Detect which cell encompasses the target text, then output its [X, Y] center coordinate. 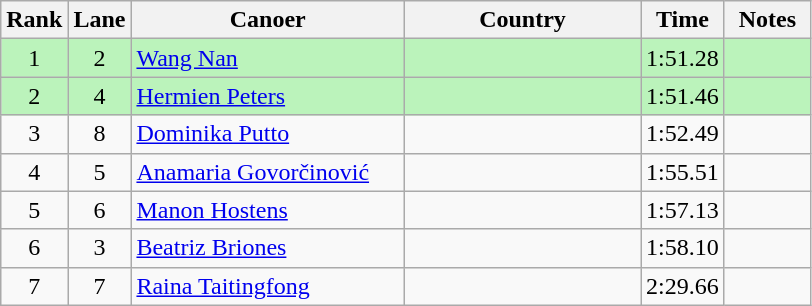
Dominika Putto [268, 134]
1:52.49 [683, 134]
1:58.10 [683, 248]
1:57.13 [683, 210]
1:55.51 [683, 172]
Anamaria Govorčinović [268, 172]
1 [34, 58]
1:51.46 [683, 96]
Hermien Peters [268, 96]
Notes [767, 20]
Time [683, 20]
Wang Nan [268, 58]
8 [100, 134]
Manon Hostens [268, 210]
Canoer [268, 20]
1:51.28 [683, 58]
Raina Taitingfong [268, 286]
2:29.66 [683, 286]
Beatriz Briones [268, 248]
Rank [34, 20]
Lane [100, 20]
Country [522, 20]
